Determine the [x, y] coordinate at the center of the cell enclosing the given text.  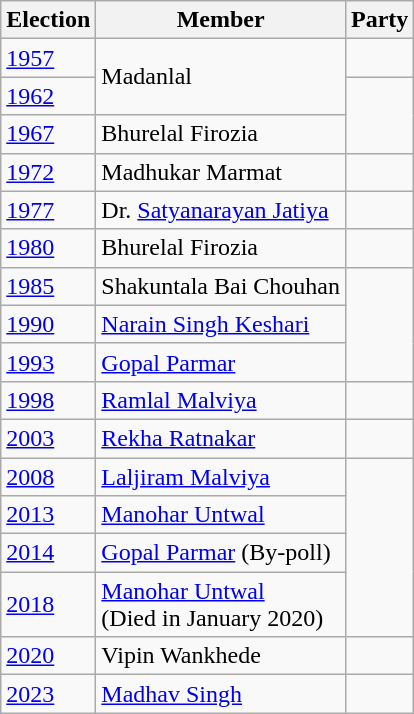
Madhav Singh [221, 694]
1967 [48, 134]
2008 [48, 477]
Dr. Satyanarayan Jatiya [221, 210]
Laljiram Malviya [221, 477]
Shakuntala Bai Chouhan [221, 286]
Election [48, 20]
2014 [48, 553]
1962 [48, 96]
2023 [48, 694]
1998 [48, 400]
1957 [48, 58]
1980 [48, 248]
Narain Singh Keshari [221, 324]
Madanlal [221, 77]
1990 [48, 324]
Party [380, 20]
Gopal Parmar [221, 362]
1977 [48, 210]
Member [221, 20]
Gopal Parmar (By-poll) [221, 553]
1985 [48, 286]
2003 [48, 438]
Manohar Untwal(Died in January 2020) [221, 604]
Manohar Untwal [221, 515]
2018 [48, 604]
Madhukar Marmat [221, 172]
1972 [48, 172]
Ramlal Malviya [221, 400]
2020 [48, 656]
2013 [48, 515]
Vipin Wankhede [221, 656]
Rekha Ratnakar [221, 438]
1993 [48, 362]
